Locate the cell with the specified text and output its (X, Y) center coordinate. 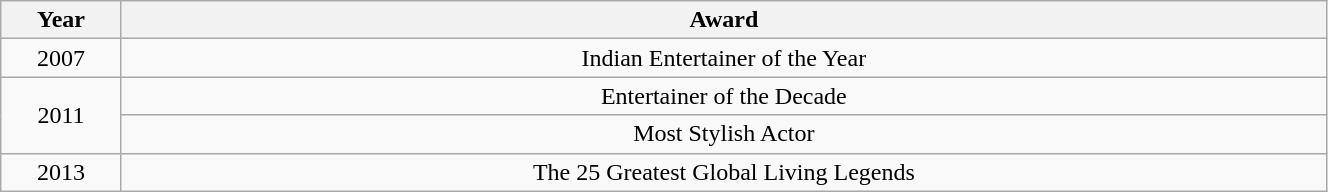
2013 (62, 172)
Award (724, 20)
The 25 Greatest Global Living Legends (724, 172)
2011 (62, 115)
Entertainer of the Decade (724, 96)
Indian Entertainer of the Year (724, 58)
Most Stylish Actor (724, 134)
2007 (62, 58)
Year (62, 20)
